Return the (x, y) coordinate for the center point of the cell that contains the specified text.  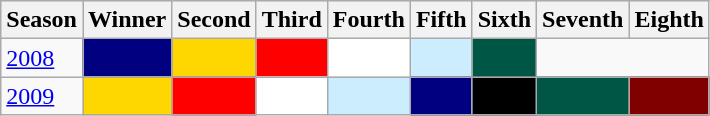
Season (42, 20)
Fifth (441, 20)
Eighth (669, 20)
Winner (126, 20)
Seventh (583, 20)
Second (214, 20)
Fourth (368, 20)
2008 (42, 58)
2009 (42, 96)
Third (292, 20)
Sixth (504, 20)
